For the text-containing cell, return its midpoint in [x, y] coordinate format. 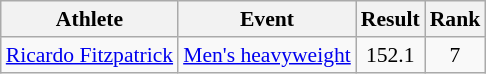
Ricardo Fitzpatrick [90, 55]
Rank [456, 19]
Event [267, 19]
7 [456, 55]
Athlete [90, 19]
Result [390, 19]
152.1 [390, 55]
Men's heavyweight [267, 55]
